Determine the (X, Y) coordinate at the center of the cell enclosing the given text.  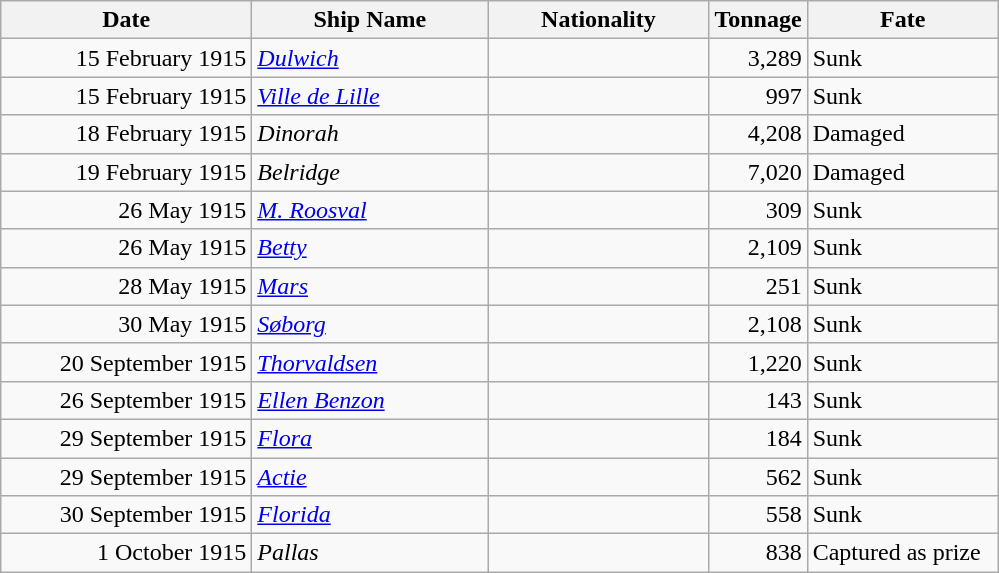
Pallas (370, 553)
Flora (370, 438)
Fate (902, 20)
M. Roosval (370, 210)
Ship Name (370, 20)
Dulwich (370, 58)
2,109 (758, 248)
Thorvaldsen (370, 362)
4,208 (758, 134)
Ville de Lille (370, 96)
Date (126, 20)
184 (758, 438)
Mars (370, 286)
Florida (370, 515)
562 (758, 477)
Tonnage (758, 20)
18 February 1915 (126, 134)
Captured as prize (902, 553)
Dinorah (370, 134)
997 (758, 96)
309 (758, 210)
838 (758, 553)
30 September 1915 (126, 515)
Ellen Benzon (370, 400)
Nationality (598, 20)
20 September 1915 (126, 362)
19 February 1915 (126, 172)
Belridge (370, 172)
1 October 1915 (126, 553)
1,220 (758, 362)
2,108 (758, 324)
26 September 1915 (126, 400)
7,020 (758, 172)
28 May 1915 (126, 286)
Søborg (370, 324)
251 (758, 286)
558 (758, 515)
143 (758, 400)
Actie (370, 477)
30 May 1915 (126, 324)
3,289 (758, 58)
Betty (370, 248)
